From the cell containing the given text, extract its center point as (x, y) coordinate. 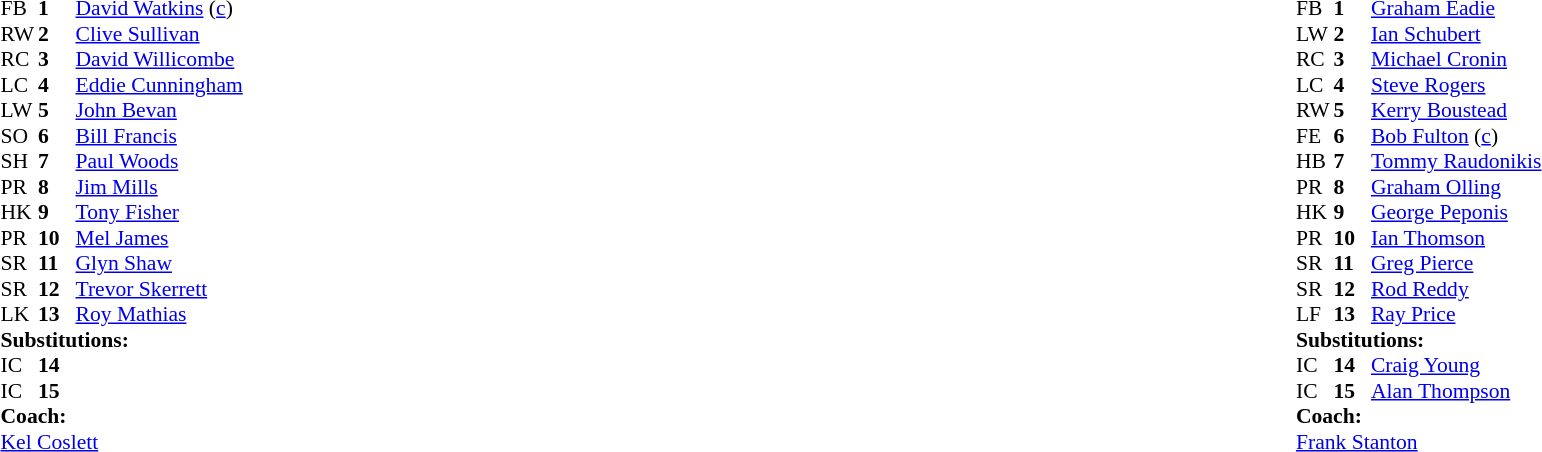
David Willicombe (160, 59)
Greg Pierce (1456, 263)
Ian Thomson (1456, 238)
SH (19, 161)
Trevor Skerrett (160, 289)
Graham Olling (1456, 187)
Ian Schubert (1456, 34)
Roy Mathias (160, 315)
LF (1315, 315)
Mel James (160, 238)
Craig Young (1456, 365)
Rod Reddy (1456, 289)
Paul Woods (160, 161)
Bob Fulton (c) (1456, 136)
Tony Fisher (160, 213)
Bill Francis (160, 136)
Eddie Cunningham (160, 85)
FE (1315, 136)
George Peponis (1456, 213)
LK (19, 315)
Clive Sullivan (160, 34)
HB (1315, 161)
Glyn Shaw (160, 263)
Alan Thompson (1456, 391)
Michael Cronin (1456, 59)
Kerry Boustead (1456, 111)
Ray Price (1456, 315)
John Bevan (160, 111)
Steve Rogers (1456, 85)
Tommy Raudonikis (1456, 161)
SO (19, 136)
Jim Mills (160, 187)
